Search for the cell housing the specified text and yield its (X, Y) center coordinate. 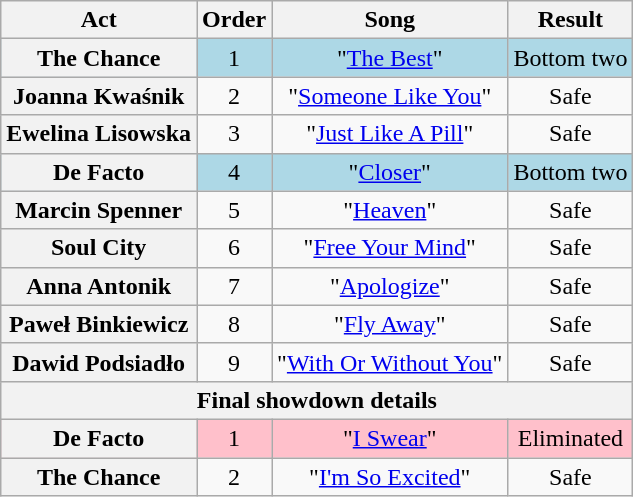
"With Or Without You" (390, 362)
Dawid Podsiadło (99, 362)
"Heaven" (390, 210)
"Just Like A Pill" (390, 134)
8 (234, 324)
Eliminated (570, 438)
"The Best" (390, 58)
"Closer" (390, 172)
7 (234, 286)
Marcin Spenner (99, 210)
Song (390, 20)
Ewelina Lisowska (99, 134)
9 (234, 362)
5 (234, 210)
4 (234, 172)
Paweł Binkiewicz (99, 324)
"I Swear" (390, 438)
Soul City (99, 248)
Joanna Kwaśnik (99, 96)
"Apologize" (390, 286)
Anna Antonik (99, 286)
Order (234, 20)
Result (570, 20)
"I'm So Excited" (390, 477)
Act (99, 20)
6 (234, 248)
"Someone Like You" (390, 96)
Final showdown details (317, 400)
"Free Your Mind" (390, 248)
"Fly Away" (390, 324)
3 (234, 134)
